Extract the (x, y) coordinate from the center of the cell holding the provided text.  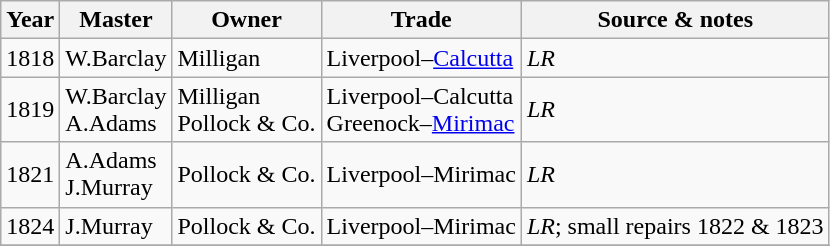
Trade (421, 20)
Milligan (246, 58)
A.AdamsJ.Murray (116, 174)
1821 (30, 174)
Source & notes (675, 20)
J.Murray (116, 226)
1819 (30, 110)
Owner (246, 20)
LR; small repairs 1822 & 1823 (675, 226)
1818 (30, 58)
1824 (30, 226)
Master (116, 20)
Liverpool–CalcuttaGreenock–Mirimac (421, 110)
Year (30, 20)
W.Barclay (116, 58)
Liverpool–Calcutta (421, 58)
W.BarclayA.Adams (116, 110)
MilliganPollock & Co. (246, 110)
